Extract the [X, Y] coordinate from the center of the cell holding the provided text.  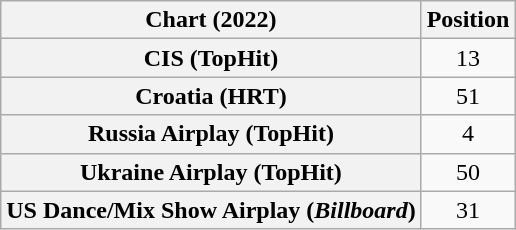
CIS (TopHit) [211, 58]
31 [468, 210]
Position [468, 20]
Russia Airplay (TopHit) [211, 134]
Chart (2022) [211, 20]
4 [468, 134]
50 [468, 172]
13 [468, 58]
51 [468, 96]
US Dance/Mix Show Airplay (Billboard) [211, 210]
Croatia (HRT) [211, 96]
Ukraine Airplay (TopHit) [211, 172]
